Scan for the cell matching the given text and deliver its (X, Y) coordinate at center. 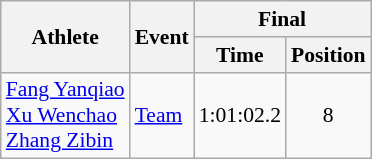
8 (328, 116)
1:01:02.2 (240, 116)
Time (240, 55)
Final (282, 19)
Athlete (66, 36)
Position (328, 55)
Team (162, 116)
Event (162, 36)
Fang YanqiaoXu WenchaoZhang Zibin (66, 116)
